Detect which cell encompasses the target text, then output its [x, y] center coordinate. 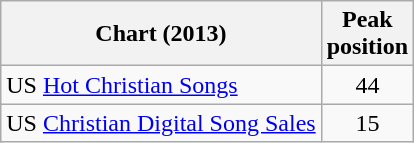
Chart (2013) [161, 34]
Peakposition [367, 34]
US Hot Christian Songs [161, 85]
15 [367, 123]
44 [367, 85]
US Christian Digital Song Sales [161, 123]
